Scan for the cell matching the given text and deliver its [X, Y] coordinate at center. 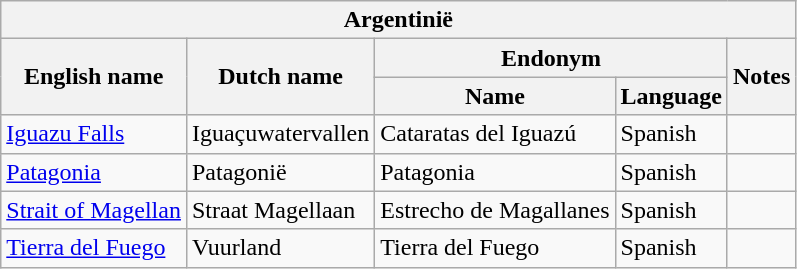
Iguazu Falls [94, 134]
Patagonië [280, 172]
Estrecho de Magallanes [495, 210]
Notes [761, 77]
Iguaçuwatervallen [280, 134]
Strait of Magellan [94, 210]
Straat Magellaan [280, 210]
Argentinië [398, 20]
English name [94, 77]
Cataratas del Iguazú [495, 134]
Name [495, 96]
Endonym [552, 58]
Language [671, 96]
Vuurland [280, 248]
Dutch name [280, 77]
